Return the (X, Y) coordinate for the center point of the cell that contains the specified text.  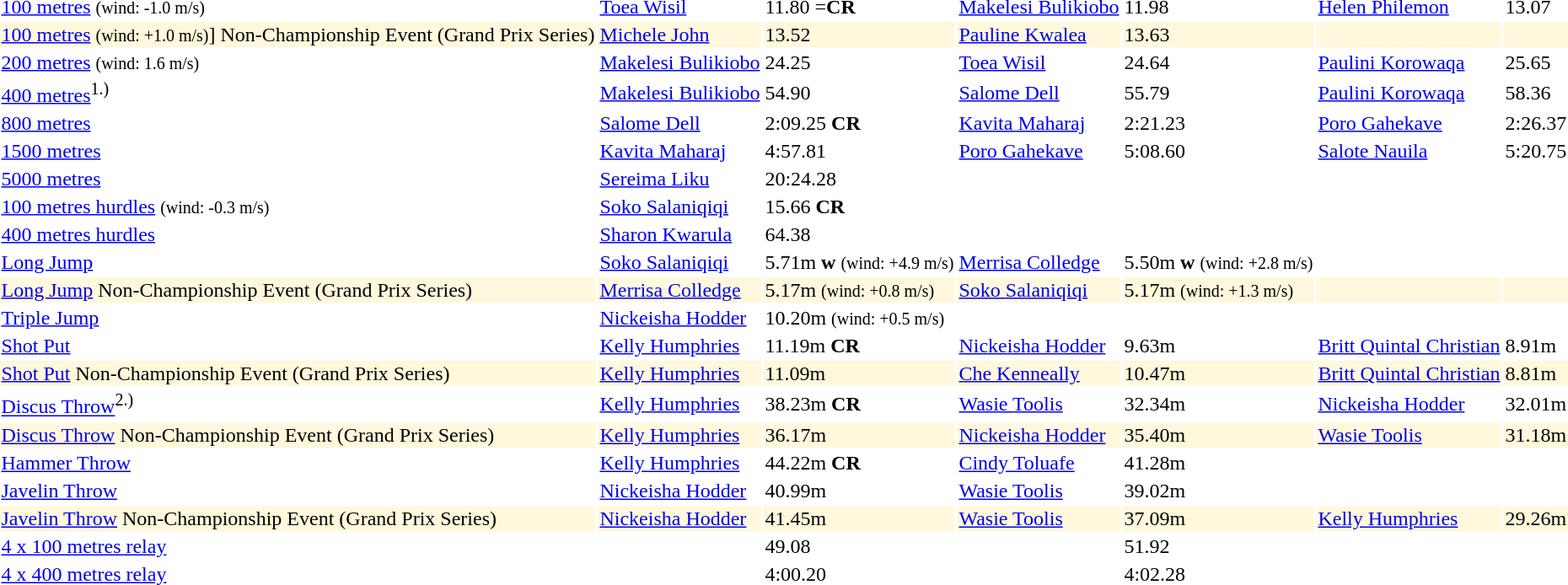
Long Jump (298, 262)
49.08 (860, 546)
400 metres hurdles (298, 234)
5:20.75 (1536, 151)
5.50m w (wind: +2.8 m/s) (1219, 262)
Javelin Throw Non-Championship Event (Grand Prix Series) (298, 518)
Sharon Kwarula (679, 234)
5000 metres (298, 179)
9.63m (1219, 346)
Michele John (679, 35)
Javelin Throw (298, 491)
8.81m (1536, 373)
37.09m (1219, 518)
64.38 (860, 234)
5.71m w (wind: +4.9 m/s) (860, 262)
1500 metres (298, 151)
2:09.25 CR (860, 123)
Discus Throw Non-Championship Event (Grand Prix Series) (298, 435)
100 metres (wind: +1.0 m/s)] Non-Championship Event (Grand Prix Series) (298, 35)
Hammer Throw (298, 463)
29.26m (1536, 518)
41.28m (1219, 463)
51.92 (1219, 546)
Triple Jump (298, 318)
100 metres hurdles (wind: -0.3 m/s) (298, 207)
200 metres (wind: 1.6 m/s) (298, 62)
8.91m (1536, 346)
11.09m (860, 373)
24.25 (860, 62)
25.65 (1536, 62)
5.17m (wind: +1.3 m/s) (1219, 290)
35.40m (1219, 435)
400 metres1.) (298, 93)
800 metres (298, 123)
Long Jump Non-Championship Event (Grand Prix Series) (298, 290)
36.17m (860, 435)
2:21.23 (1219, 123)
24.64 (1219, 62)
55.79 (1219, 93)
40.99m (860, 491)
10.47m (1219, 373)
58.36 (1536, 93)
13.52 (860, 35)
11.19m CR (860, 346)
15.66 CR (860, 207)
2:26.37 (1536, 123)
Che Kenneally (1039, 373)
20:24.28 (860, 179)
Sereima Liku (679, 179)
4 x 100 metres relay (298, 546)
13.63 (1219, 35)
10.20m (wind: +0.5 m/s) (860, 318)
Salote Nauila (1410, 151)
Toea Wisil (1039, 62)
Cindy Toluafe (1039, 463)
31.18m (1536, 435)
54.90 (860, 93)
4:57.81 (860, 151)
41.45m (860, 518)
5.17m (wind: +0.8 m/s) (860, 290)
5:08.60 (1219, 151)
Shot Put (298, 346)
32.34m (1219, 404)
Shot Put Non-Championship Event (Grand Prix Series) (298, 373)
38.23m CR (860, 404)
Pauline Kwalea (1039, 35)
44.22m CR (860, 463)
32.01m (1536, 404)
39.02m (1219, 491)
Discus Throw2.) (298, 404)
